Search for the cell housing the specified text and yield its (X, Y) center coordinate. 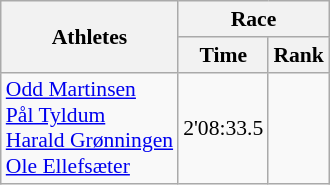
Race (254, 19)
Time (223, 55)
2'08:33.5 (223, 128)
Rank (298, 55)
Athletes (90, 36)
Odd MartinsenPål TyldumHarald GrønningenOle Ellefsæter (90, 128)
